Provide the [x, y] coordinate of the cell's center where the given text is located.  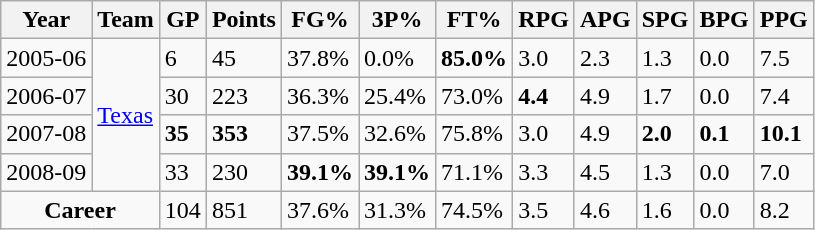
353 [244, 134]
2006-07 [46, 96]
7.4 [784, 96]
PPG [784, 20]
GP [182, 20]
37.8% [320, 58]
APG [605, 20]
Texas [126, 115]
FG% [320, 20]
RPG [544, 20]
3P% [398, 20]
73.0% [474, 96]
1.6 [665, 210]
851 [244, 210]
223 [244, 96]
25.4% [398, 96]
0.1 [724, 134]
6 [182, 58]
2.0 [665, 134]
8.2 [784, 210]
37.5% [320, 134]
Team [126, 20]
45 [244, 58]
74.5% [474, 210]
33 [182, 172]
31.3% [398, 210]
35 [182, 134]
230 [244, 172]
BPG [724, 20]
4.6 [605, 210]
30 [182, 96]
32.6% [398, 134]
3.3 [544, 172]
7.5 [784, 58]
Year [46, 20]
104 [182, 210]
85.0% [474, 58]
3.5 [544, 210]
71.1% [474, 172]
7.0 [784, 172]
1.7 [665, 96]
2.3 [605, 58]
75.8% [474, 134]
2007-08 [46, 134]
36.3% [320, 96]
2008-09 [46, 172]
2005-06 [46, 58]
0.0% [398, 58]
37.6% [320, 210]
SPG [665, 20]
Points [244, 20]
FT% [474, 20]
10.1 [784, 134]
Career [80, 210]
4.5 [605, 172]
4.4 [544, 96]
